From the cell containing the given text, extract its center point as (X, Y) coordinate. 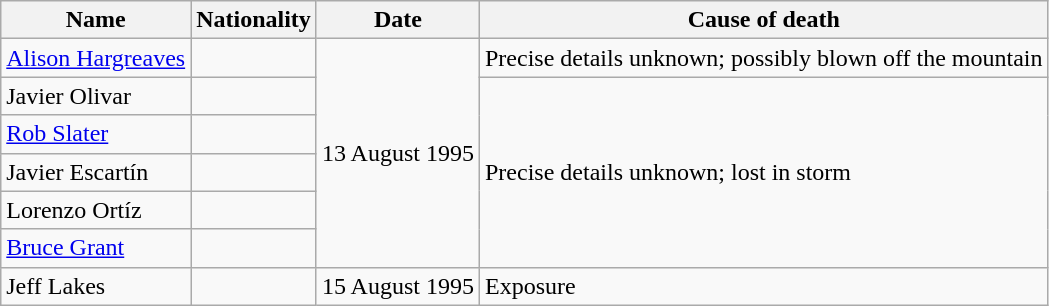
Name (96, 20)
Precise details unknown; possibly blown off the mountain (764, 58)
Lorenzo Ortíz (96, 210)
Javier Olivar (96, 96)
Javier Escartín (96, 172)
Rob Slater (96, 134)
Precise details unknown; lost in storm (764, 172)
Exposure (764, 286)
13 August 1995 (398, 153)
15 August 1995 (398, 286)
Date (398, 20)
Jeff Lakes (96, 286)
Alison Hargreaves (96, 58)
Cause of death (764, 20)
Bruce Grant (96, 248)
Nationality (254, 20)
